Detect which cell encompasses the target text, then output its [x, y] center coordinate. 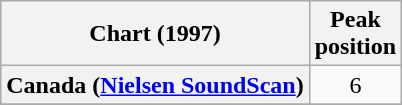
6 [355, 85]
Chart (1997) [155, 34]
Peakposition [355, 34]
Canada (Nielsen SoundScan) [155, 85]
